Capture the cell that displays the provided text and extract its [X, Y] central coordinate. 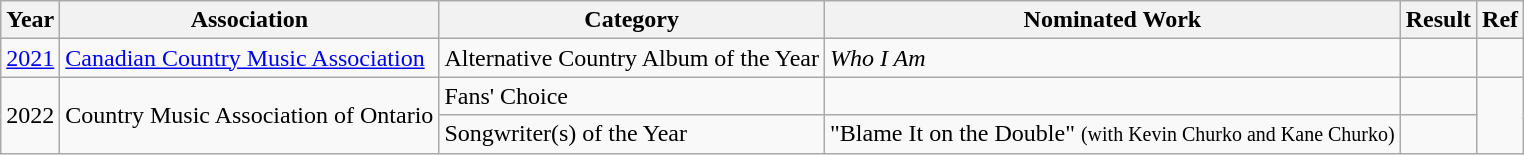
Year [30, 20]
2021 [30, 58]
Who I Am [1113, 58]
Country Music Association of Ontario [250, 115]
2022 [30, 115]
Ref [1500, 20]
Songwriter(s) of the Year [632, 134]
Fans' Choice [632, 96]
Nominated Work [1113, 20]
Alternative Country Album of the Year [632, 58]
Canadian Country Music Association [250, 58]
Category [632, 20]
Result [1438, 20]
Association [250, 20]
"Blame It on the Double" (with Kevin Churko and Kane Churko) [1113, 134]
